Pinpoint the cell where the given text exists, returning its (x, y) midpoint coordinate. 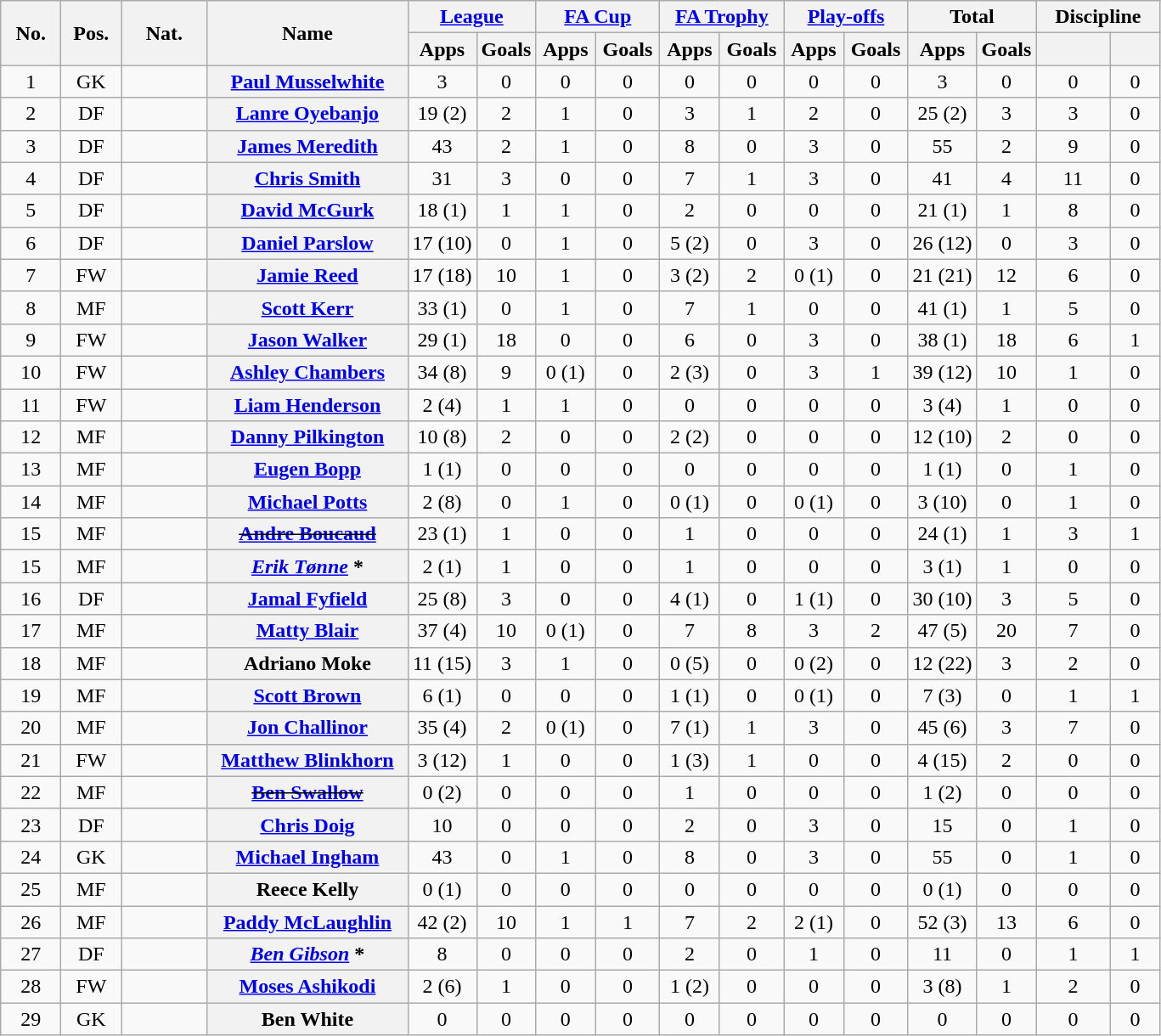
7 (3) (943, 695)
4 (15) (943, 760)
29 (31, 1019)
47 (5) (943, 631)
Jamal Fyfield (307, 599)
33 (1) (442, 307)
52 (3) (943, 921)
3 (10) (943, 502)
Chris Doig (307, 825)
23 (31, 825)
24 (31, 857)
14 (31, 502)
Nat. (165, 33)
Daniel Parslow (307, 243)
0 (5) (690, 663)
Adriano Moke (307, 663)
Scott Brown (307, 695)
2 (3) (690, 372)
25 (31, 889)
35 (4) (442, 728)
12 (22) (943, 663)
3 (8) (943, 987)
1 (3) (690, 760)
2 (2) (690, 437)
2 (6) (442, 987)
Chris Smith (307, 178)
23 (1) (442, 534)
42 (2) (442, 921)
Lanre Oyebanjo (307, 114)
Ashley Chambers (307, 372)
Reece Kelly (307, 889)
29 (1) (442, 340)
No. (31, 33)
25 (2) (943, 114)
Scott Kerr (307, 307)
4 (1) (690, 599)
Andre Boucaud (307, 534)
Paddy McLaughlin (307, 921)
17 (31, 631)
3 (4) (943, 405)
3 (12) (442, 760)
34 (8) (442, 372)
12 (10) (943, 437)
FA Trophy (722, 17)
16 (31, 599)
League (472, 17)
19 (2) (442, 114)
3 (2) (690, 275)
18 (1) (442, 211)
21 (1) (943, 211)
45 (6) (943, 728)
24 (1) (943, 534)
31 (442, 178)
2 (8) (442, 502)
Jon Challinor (307, 728)
Michael Ingham (307, 857)
James Meredith (307, 146)
Pos. (92, 33)
Ben White (307, 1019)
17 (10) (442, 243)
Ben Swallow (307, 792)
David McGurk (307, 211)
Paul Musselwhite (307, 82)
Name (307, 33)
39 (12) (943, 372)
Eugen Bopp (307, 470)
3 (1) (943, 566)
Danny Pilkington (307, 437)
10 (8) (442, 437)
26 (31, 921)
Moses Ashikodi (307, 987)
2 (4) (442, 405)
38 (1) (943, 340)
Total (972, 17)
Erik Tønne * (307, 566)
7 (1) (690, 728)
FA Cup (598, 17)
19 (31, 695)
Liam Henderson (307, 405)
Ben Gibson * (307, 954)
22 (31, 792)
Matthew Blinkhorn (307, 760)
Matty Blair (307, 631)
5 (2) (690, 243)
41 (1) (943, 307)
28 (31, 987)
Jamie Reed (307, 275)
21 (21) (943, 275)
Discipline (1098, 17)
25 (8) (442, 599)
30 (10) (943, 599)
27 (31, 954)
41 (943, 178)
Michael Potts (307, 502)
11 (15) (442, 663)
26 (12) (943, 243)
Play-offs (846, 17)
Jason Walker (307, 340)
17 (18) (442, 275)
37 (4) (442, 631)
21 (31, 760)
6 (1) (442, 695)
